Find where the given text appears and provide that cell's center as [X, Y] coordinate. 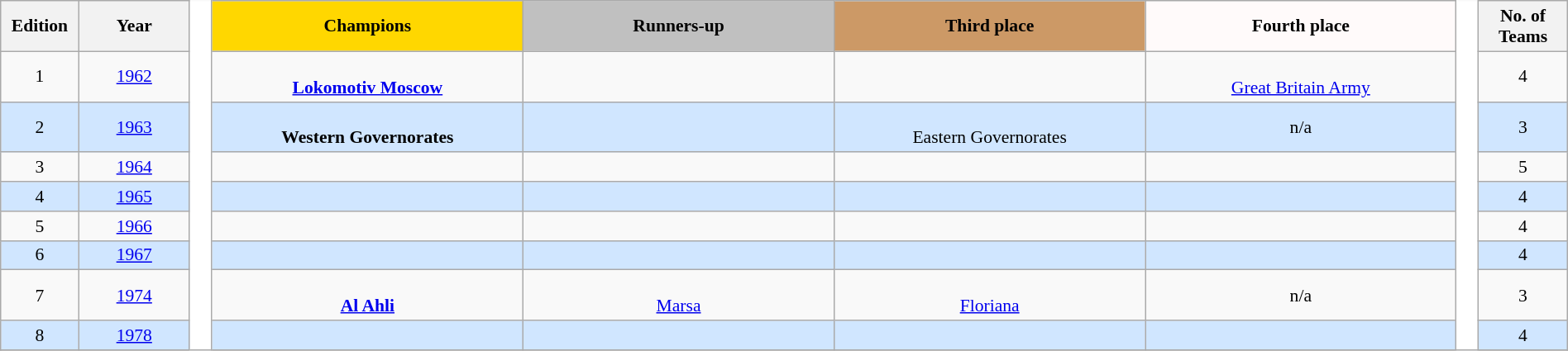
2 [40, 127]
Fourth place [1301, 26]
1 [40, 76]
1974 [134, 296]
Lokomotiv Moscow [367, 76]
Marsa [678, 296]
1967 [134, 255]
No. of Teams [1523, 26]
1963 [134, 127]
Champions [367, 26]
Great Britain Army [1301, 76]
Eastern Governorates [990, 127]
1962 [134, 76]
Floriana [990, 296]
1978 [134, 335]
Western Governorates [367, 127]
6 [40, 255]
1964 [134, 168]
Third place [990, 26]
1966 [134, 226]
7 [40, 296]
Edition [40, 26]
1965 [134, 197]
Runners-up [678, 26]
Al Ahli [367, 296]
8 [40, 335]
Year [134, 26]
